For the text-containing cell, return its midpoint in [x, y] coordinate format. 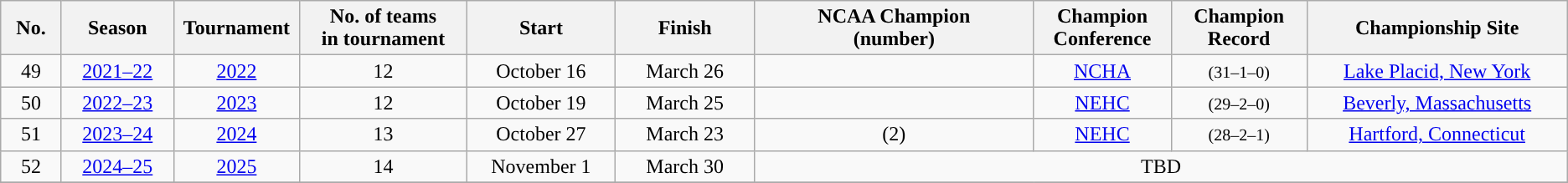
(28–2–1) [1239, 135]
TBD [1161, 166]
14 [384, 166]
2024–25 [117, 166]
November 1 [541, 166]
2025 [236, 166]
Finish [684, 28]
March 23 [684, 135]
2021–22 [117, 71]
ChampionConference [1102, 28]
Hartford, Connecticut [1437, 135]
51 [32, 135]
49 [32, 71]
No. of teamsin tournament [384, 28]
ChampionRecord [1239, 28]
2024 [236, 135]
(31–1–0) [1239, 71]
No. [32, 28]
NCHA [1102, 71]
October 19 [541, 103]
2023 [236, 103]
October 16 [541, 71]
2022 [236, 71]
Championship Site [1437, 28]
Start [541, 28]
March 26 [684, 71]
March 25 [684, 103]
Season [117, 28]
Tournament [236, 28]
(29–2–0) [1239, 103]
October 27 [541, 135]
Lake Placid, New York [1437, 71]
Beverly, Massachusetts [1437, 103]
50 [32, 103]
13 [384, 135]
NCAA Champion(number) [895, 28]
2022–23 [117, 103]
2023–24 [117, 135]
52 [32, 166]
March 30 [684, 166]
(2) [895, 135]
